Detect which cell encompasses the target text, then output its [X, Y] center coordinate. 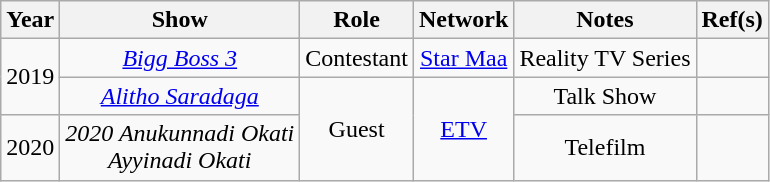
Show [180, 20]
Network [463, 20]
2020 Anukunnadi OkatiAyyinadi Okati [180, 148]
2020 [30, 148]
Star Maa [463, 58]
Contestant [357, 58]
Telefilm [605, 148]
Alitho Saradaga [180, 96]
Ref(s) [732, 20]
Talk Show [605, 96]
Role [357, 20]
Reality TV Series [605, 58]
2019 [30, 77]
Notes [605, 20]
ETV [463, 128]
Year [30, 20]
Bigg Boss 3 [180, 58]
Guest [357, 128]
